For the text-containing cell, return its midpoint in [X, Y] coordinate format. 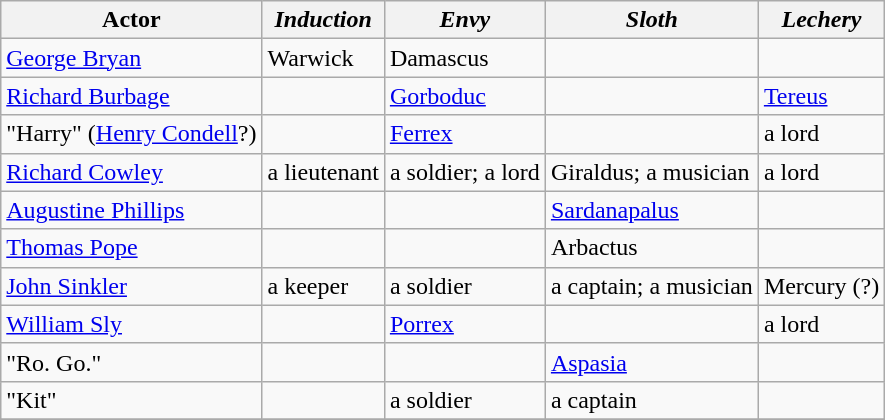
Giraldus; a musician [652, 172]
a captain [652, 400]
Ferrex [464, 134]
a captain; a musician [652, 286]
Aspasia [652, 362]
Sloth [652, 20]
a soldier; a lord [464, 172]
Augustine Phillips [132, 210]
Richard Burbage [132, 96]
Thomas Pope [132, 248]
Actor [132, 20]
Gorboduc [464, 96]
"Ro. Go." [132, 362]
Warwick [323, 58]
Arbactus [652, 248]
Porrex [464, 324]
Mercury (?) [821, 286]
William Sly [132, 324]
"Harry" (Henry Condell?) [132, 134]
Richard Cowley [132, 172]
Lechery [821, 20]
Damascus [464, 58]
a keeper [323, 286]
Envy [464, 20]
Induction [323, 20]
Tereus [821, 96]
George Bryan [132, 58]
"Kit" [132, 400]
Sardanapalus [652, 210]
a lieutenant [323, 172]
John Sinkler [132, 286]
